Scan for the cell matching the given text and deliver its (x, y) coordinate at center. 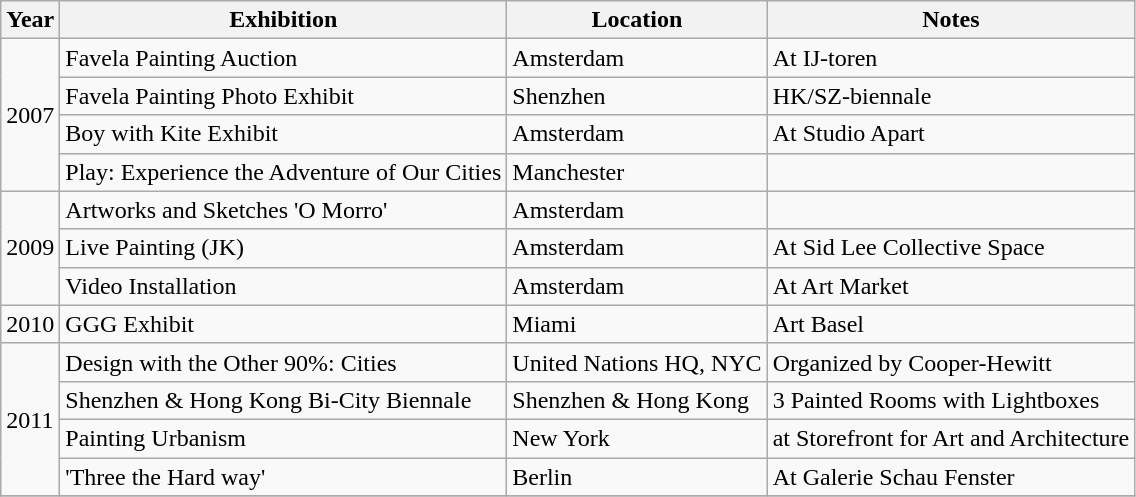
United Nations HQ, NYC (637, 362)
Video Installation (284, 286)
Location (637, 20)
Berlin (637, 477)
Organized by Cooper-Hewitt (951, 362)
At Galerie Schau Fenster (951, 477)
Design with the Other 90%: Cities (284, 362)
New York (637, 438)
Painting Urbanism (284, 438)
3 Painted Rooms with Lightboxes (951, 400)
Year (30, 20)
Play: Experience the Adventure of Our Cities (284, 172)
2007 (30, 115)
At Sid Lee Collective Space (951, 248)
Favela Painting Photo Exhibit (284, 96)
Artworks and Sketches 'O Morro' (284, 210)
Art Basel (951, 324)
At IJ-toren (951, 58)
Shenzhen & Hong Kong Bi-City Biennale (284, 400)
'Three the Hard way' (284, 477)
Shenzhen & Hong Kong (637, 400)
Exhibition (284, 20)
Miami (637, 324)
Live Painting (JK) (284, 248)
2011 (30, 419)
Manchester (637, 172)
At Art Market (951, 286)
Favela Painting Auction (284, 58)
GGG Exhibit (284, 324)
Boy with Kite Exhibit (284, 134)
Notes (951, 20)
Shenzhen (637, 96)
HK/SZ-biennale (951, 96)
at Storefront for Art and Architecture (951, 438)
2010 (30, 324)
At Studio Apart (951, 134)
2009 (30, 248)
